Return the (X, Y) coordinate for the center point of the cell that contains the specified text.  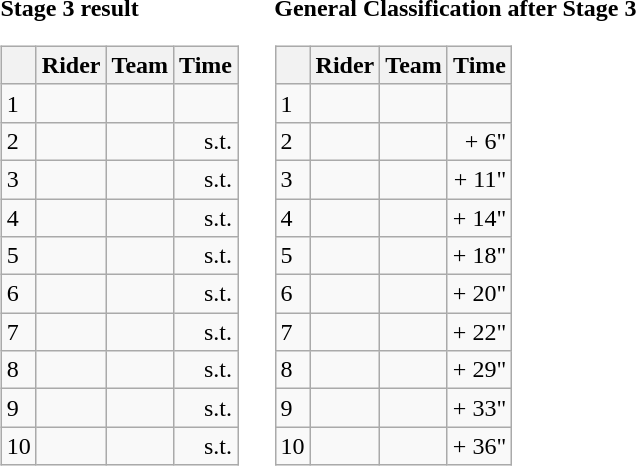
+ 36" (479, 446)
+ 14" (479, 217)
+ 20" (479, 294)
+ 29" (479, 370)
+ 18" (479, 256)
+ 22" (479, 332)
+ 33" (479, 408)
+ 6" (479, 141)
+ 11" (479, 179)
